Capture the cell that displays the provided text and extract its (X, Y) central coordinate. 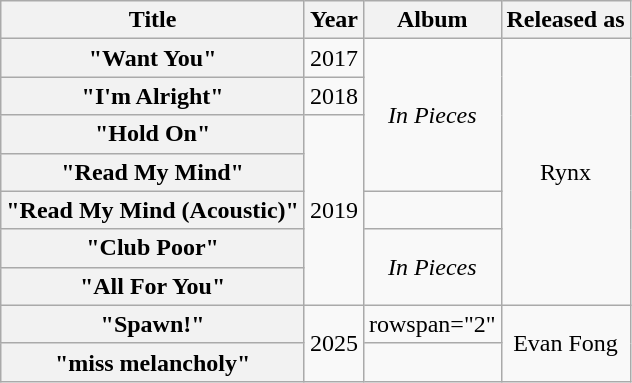
"Want You" (153, 58)
"Hold On" (153, 134)
Year (334, 20)
"I'm Alright" (153, 96)
"Club Poor" (153, 248)
"Read My Mind" (153, 172)
2018 (334, 96)
Released as (566, 20)
Album (432, 20)
rowspan="2" (432, 324)
2025 (334, 343)
"miss melancholy" (153, 362)
"Spawn!" (153, 324)
Evan Fong (566, 343)
2019 (334, 210)
"Read My Mind (Acoustic)" (153, 210)
Title (153, 20)
Rynx (566, 172)
"All For You" (153, 286)
2017 (334, 58)
